Find where the given text appears and provide that cell's center as (x, y) coordinate. 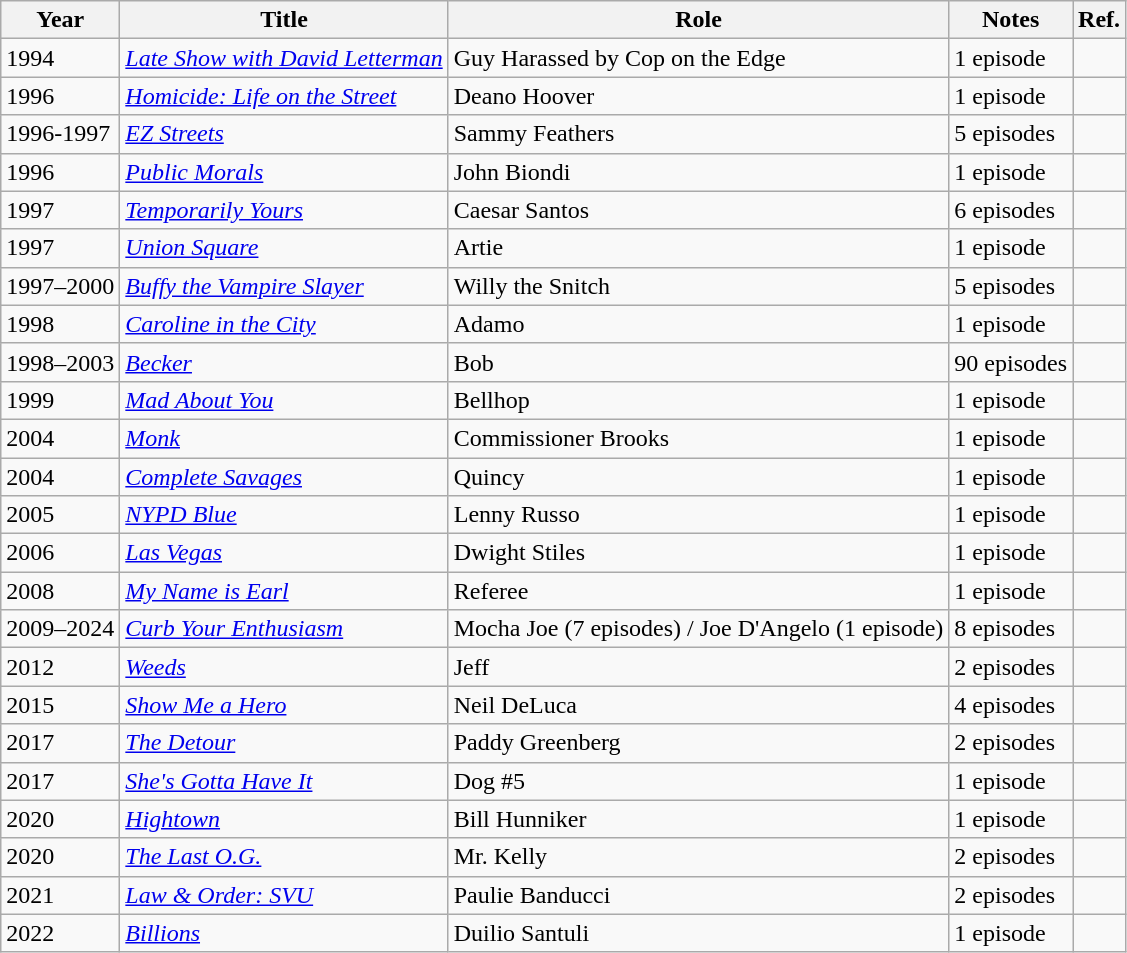
Title (284, 20)
Willy the Snitch (698, 286)
EZ Streets (284, 134)
Commissioner Brooks (698, 438)
The Last O.G. (284, 857)
90 episodes (1011, 362)
Quincy (698, 477)
Bill Hunniker (698, 819)
Late Show with David Letterman (284, 58)
Bob (698, 362)
Role (698, 20)
2008 (60, 591)
Monk (284, 438)
2005 (60, 515)
Dog #5 (698, 781)
2021 (60, 895)
Buffy the Vampire Slayer (284, 286)
Weeds (284, 667)
Dwight Stiles (698, 553)
Las Vegas (284, 553)
Hightown (284, 819)
Paulie Banducci (698, 895)
Billions (284, 933)
2015 (60, 705)
8 episodes (1011, 629)
Mad About You (284, 400)
Lenny Russo (698, 515)
2009–2024 (60, 629)
2022 (60, 933)
Notes (1011, 20)
Sammy Feathers (698, 134)
1996-1997 (60, 134)
Bellhop (698, 400)
Mocha Joe (7 episodes) / Joe D'Angelo (1 episode) (698, 629)
2006 (60, 553)
Paddy Greenberg (698, 743)
Becker (284, 362)
Homicide: Life on the Street (284, 96)
Law & Order: SVU (284, 895)
4 episodes (1011, 705)
Guy Harassed by Cop on the Edge (698, 58)
1998–2003 (60, 362)
Complete Savages (284, 477)
Adamo (698, 324)
Neil DeLuca (698, 705)
Mr. Kelly (698, 857)
Union Square (284, 248)
Caroline in the City (284, 324)
Temporarily Yours (284, 210)
NYPD Blue (284, 515)
Referee (698, 591)
My Name is Earl (284, 591)
Curb Your Enthusiasm (284, 629)
6 episodes (1011, 210)
Artie (698, 248)
Duilio Santuli (698, 933)
The Detour (284, 743)
Deano Hoover (698, 96)
Public Morals (284, 172)
1998 (60, 324)
She's Gotta Have It (284, 781)
Show Me a Hero (284, 705)
1997–2000 (60, 286)
Jeff (698, 667)
1999 (60, 400)
John Biondi (698, 172)
Year (60, 20)
Ref. (1100, 20)
1994 (60, 58)
2012 (60, 667)
Caesar Santos (698, 210)
